Output the [X, Y] coordinate of the center of the cell containing the given text.  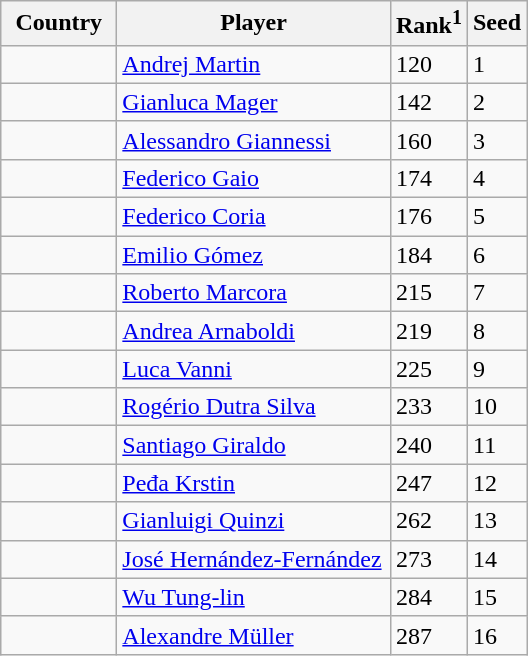
Player [254, 24]
14 [496, 559]
225 [428, 369]
2 [496, 102]
10 [496, 407]
262 [428, 521]
Federico Coria [254, 217]
12 [496, 483]
Seed [496, 24]
6 [496, 255]
142 [428, 102]
Gianluca Mager [254, 102]
Emilio Gómez [254, 255]
Rank1 [428, 24]
Roberto Marcora [254, 293]
4 [496, 178]
1 [496, 64]
287 [428, 635]
215 [428, 293]
8 [496, 331]
Wu Tung-lin [254, 597]
3 [496, 140]
233 [428, 407]
Santiago Giraldo [254, 445]
Alexandre Müller [254, 635]
160 [428, 140]
Luca Vanni [254, 369]
9 [496, 369]
Gianluigi Quinzi [254, 521]
174 [428, 178]
247 [428, 483]
13 [496, 521]
Andrej Martin [254, 64]
176 [428, 217]
Alessandro Giannessi [254, 140]
273 [428, 559]
Andrea Arnaboldi [254, 331]
11 [496, 445]
16 [496, 635]
José Hernández-Fernández [254, 559]
Rogério Dutra Silva [254, 407]
Country [59, 24]
184 [428, 255]
7 [496, 293]
Peđa Krstin [254, 483]
240 [428, 445]
Federico Gaio [254, 178]
120 [428, 64]
15 [496, 597]
5 [496, 217]
219 [428, 331]
284 [428, 597]
